Identify which cell holds the provided text, then report its (x, y) central coordinate. 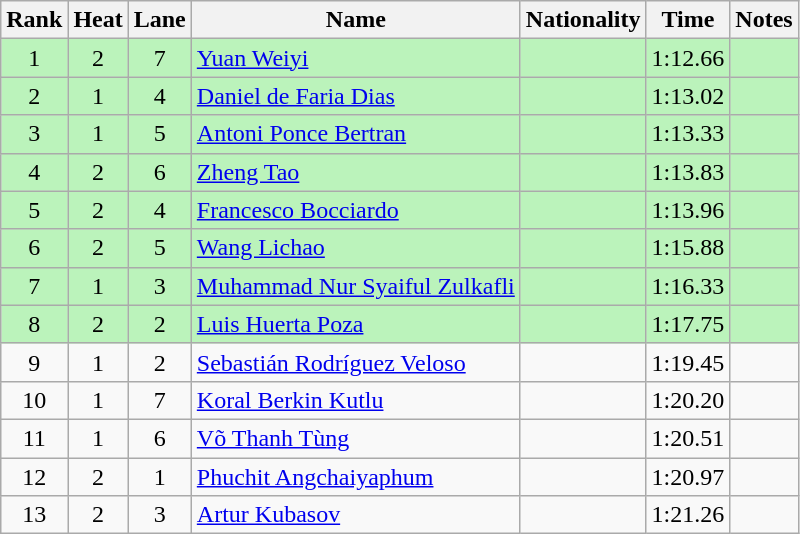
1:21.26 (688, 515)
Luis Huerta Poza (356, 324)
Nationality (583, 20)
Koral Berkin Kutlu (356, 400)
Sebastián Rodríguez Veloso (356, 362)
1:16.33 (688, 286)
1:17.75 (688, 324)
Time (688, 20)
Name (356, 20)
Muhammad Nur Syaiful Zulkafli (356, 286)
Lane (160, 20)
1:13.33 (688, 134)
Artur Kubasov (356, 515)
Võ Thanh Tùng (356, 438)
1:13.02 (688, 96)
9 (34, 362)
1:19.45 (688, 362)
12 (34, 477)
1:13.83 (688, 172)
1:20.97 (688, 477)
Phuchit Angchaiyaphum (356, 477)
Rank (34, 20)
Zheng Tao (356, 172)
Francesco Bocciardo (356, 210)
Wang Lichao (356, 248)
Antoni Ponce Bertran (356, 134)
13 (34, 515)
1:15.88 (688, 248)
10 (34, 400)
8 (34, 324)
Yuan Weiyi (356, 58)
1:12.66 (688, 58)
Daniel de Faria Dias (356, 96)
Notes (764, 20)
11 (34, 438)
1:13.96 (688, 210)
1:20.51 (688, 438)
Heat (98, 20)
1:20.20 (688, 400)
